Scan for the cell matching the given text and deliver its [x, y] coordinate at center. 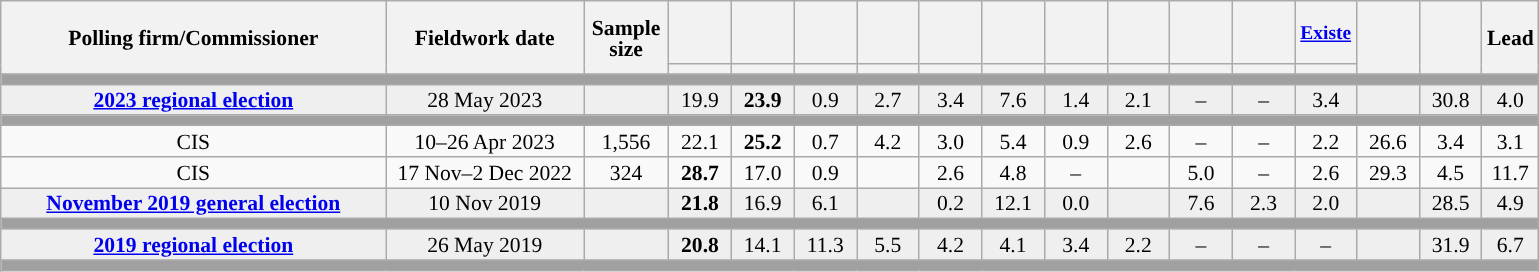
November 2019 general election [194, 204]
324 [626, 172]
3.0 [950, 142]
2.3 [1264, 204]
5.4 [1014, 142]
3.1 [1510, 142]
16.9 [762, 204]
19.9 [700, 100]
5.5 [888, 244]
6.7 [1510, 244]
28.5 [1450, 204]
28.7 [700, 172]
26 May 2019 [485, 244]
6.1 [826, 204]
14.1 [762, 244]
20.8 [700, 244]
4.0 [1510, 100]
5.0 [1202, 172]
0.0 [1076, 204]
0.2 [950, 204]
11.3 [826, 244]
26.6 [1388, 142]
4.9 [1510, 204]
22.1 [700, 142]
17.0 [762, 172]
Existe [1326, 32]
2.7 [888, 100]
4.5 [1450, 172]
4.8 [1014, 172]
23.9 [762, 100]
25.2 [762, 142]
10–26 Apr 2023 [485, 142]
4.1 [1014, 244]
17 Nov–2 Dec 2022 [485, 172]
1.4 [1076, 100]
28 May 2023 [485, 100]
1,556 [626, 142]
31.9 [1450, 244]
Sample size [626, 38]
30.8 [1450, 100]
29.3 [1388, 172]
12.1 [1014, 204]
2019 regional election [194, 244]
2023 regional election [194, 100]
2.0 [1326, 204]
10 Nov 2019 [485, 204]
2.1 [1138, 100]
Polling firm/Commissioner [194, 38]
Lead [1510, 38]
Fieldwork date [485, 38]
11.7 [1510, 172]
0.7 [826, 142]
21.8 [700, 204]
